Search for the cell housing the specified text and yield its (X, Y) center coordinate. 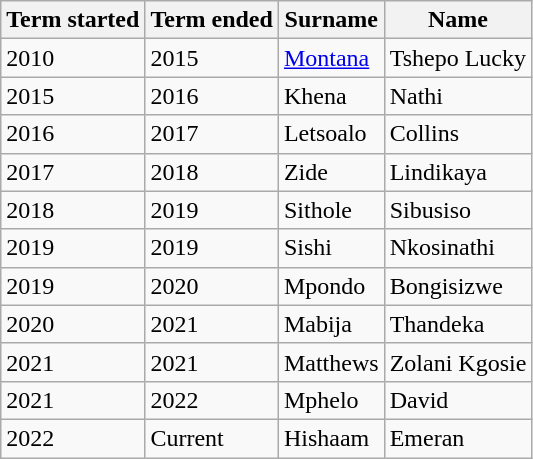
Zide (331, 172)
David (458, 400)
Collins (458, 134)
Nkosinathi (458, 248)
Sithole (331, 210)
Emeran (458, 438)
Thandeka (458, 324)
Mpondo (331, 286)
Mphelo (331, 400)
Mabija (331, 324)
2010 (73, 58)
Nathi (458, 96)
Tshepo Lucky (458, 58)
Hishaam (331, 438)
Term ended (212, 20)
Bongisizwe (458, 286)
Term started (73, 20)
Matthews (331, 362)
Letsoalo (331, 134)
Current (212, 438)
Name (458, 20)
Surname (331, 20)
Montana (331, 58)
Sibusiso (458, 210)
Sishi (331, 248)
Khena (331, 96)
Lindikaya (458, 172)
Zolani Kgosie (458, 362)
